Pinpoint the cell where the given text exists, returning its [X, Y] midpoint coordinate. 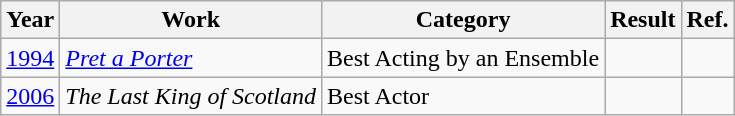
2006 [30, 96]
Work [191, 20]
Best Acting by an Ensemble [464, 58]
Best Actor [464, 96]
Ref. [708, 20]
The Last King of Scotland [191, 96]
1994 [30, 58]
Year [30, 20]
Category [464, 20]
Result [643, 20]
Pret a Porter [191, 58]
